Provide the [X, Y] coordinate of the cell's center where the given text is located.  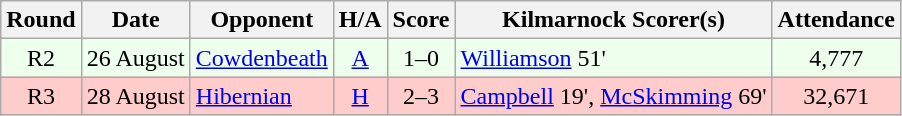
Attendance [836, 20]
Date [136, 20]
H [360, 96]
Cowdenbeath [262, 58]
4,777 [836, 58]
Kilmarnock Scorer(s) [614, 20]
28 August [136, 96]
A [360, 58]
1–0 [421, 58]
Hibernian [262, 96]
Score [421, 20]
Williamson 51' [614, 58]
Opponent [262, 20]
26 August [136, 58]
H/A [360, 20]
32,671 [836, 96]
R2 [41, 58]
Round [41, 20]
Campbell 19', McSkimming 69' [614, 96]
R3 [41, 96]
2–3 [421, 96]
